Determine the [X, Y] coordinate at the center of the cell enclosing the given text.  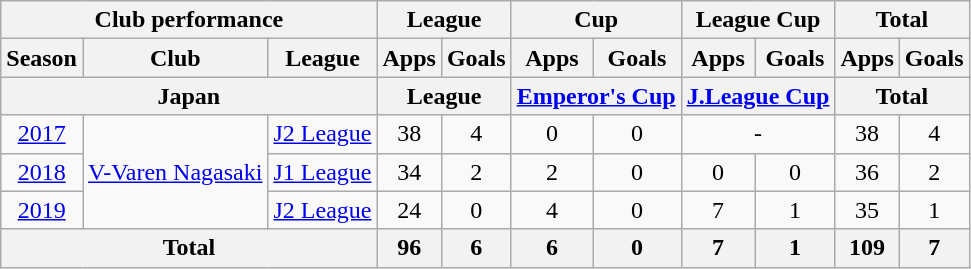
96 [409, 248]
2018 [42, 172]
109 [867, 248]
Season [42, 58]
Cup [596, 20]
League Cup [758, 20]
35 [867, 210]
2019 [42, 210]
Club performance [189, 20]
24 [409, 210]
J.League Cup [758, 96]
J1 League [322, 172]
Club [174, 58]
Emperor's Cup [596, 96]
36 [867, 172]
V-Varen Nagasaki [174, 172]
2017 [42, 134]
34 [409, 172]
Japan [189, 96]
- [758, 134]
